Scan for the cell matching the given text and deliver its (x, y) coordinate at center. 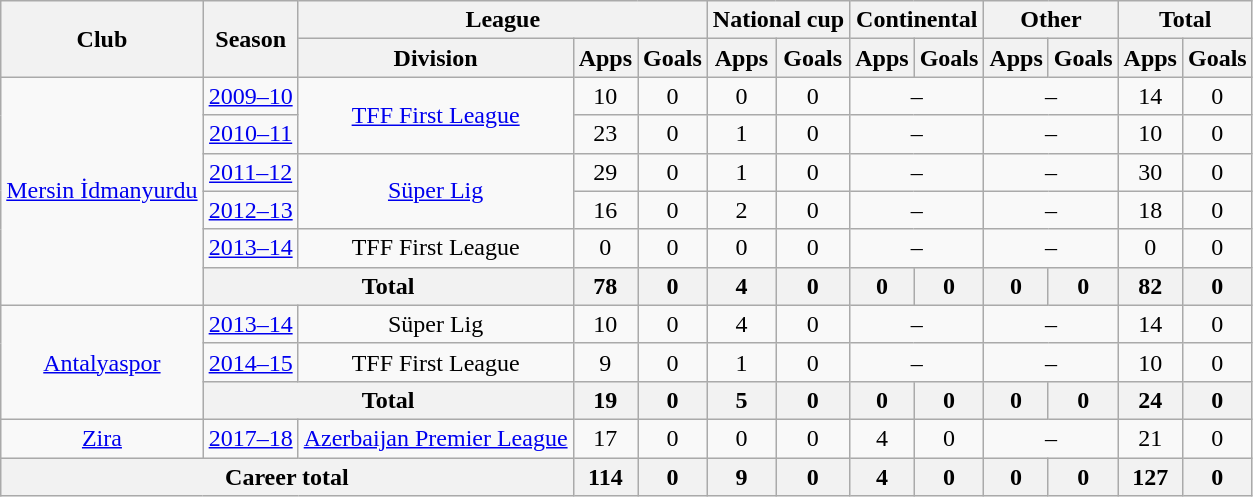
127 (1150, 477)
Azerbaijan Premier League (436, 438)
19 (605, 400)
82 (1150, 286)
Other (1051, 20)
Mersin İdmanyurdu (102, 191)
National cup (778, 20)
29 (605, 172)
2009–10 (250, 96)
League (502, 20)
17 (605, 438)
Zira (102, 438)
2017–18 (250, 438)
Continental (917, 20)
114 (605, 477)
2 (741, 210)
Season (250, 39)
24 (1150, 400)
2011–12 (250, 172)
30 (1150, 172)
2014–15 (250, 362)
16 (605, 210)
78 (605, 286)
Club (102, 39)
5 (741, 400)
Division (436, 58)
Antalyaspor (102, 362)
18 (1150, 210)
23 (605, 134)
Career total (287, 477)
2010–11 (250, 134)
21 (1150, 438)
2012–13 (250, 210)
